Determine the (x, y) coordinate at the center of the cell enclosing the given text.  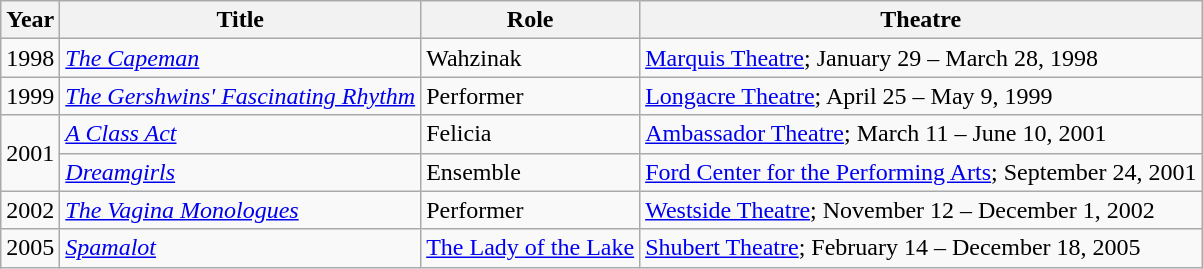
Role (530, 20)
Westside Theatre; November 12 – December 1, 2002 (921, 210)
Dreamgirls (240, 172)
Longacre Theatre; April 25 – May 9, 1999 (921, 96)
Theatre (921, 20)
1999 (30, 96)
2002 (30, 210)
The Lady of the Lake (530, 248)
A Class Act (240, 134)
Title (240, 20)
2001 (30, 153)
Year (30, 20)
Spamalot (240, 248)
1998 (30, 58)
The Gershwins' Fascinating Rhythm (240, 96)
Ambassador Theatre; March 11 – June 10, 2001 (921, 134)
Felicia (530, 134)
Ford Center for the Performing Arts; September 24, 2001 (921, 172)
2005 (30, 248)
Wahzinak (530, 58)
Marquis Theatre; January 29 – March 28, 1998 (921, 58)
Shubert Theatre; February 14 – December 18, 2005 (921, 248)
Ensemble (530, 172)
The Capeman (240, 58)
The Vagina Monologues (240, 210)
